Search for the cell housing the specified text and yield its [x, y] center coordinate. 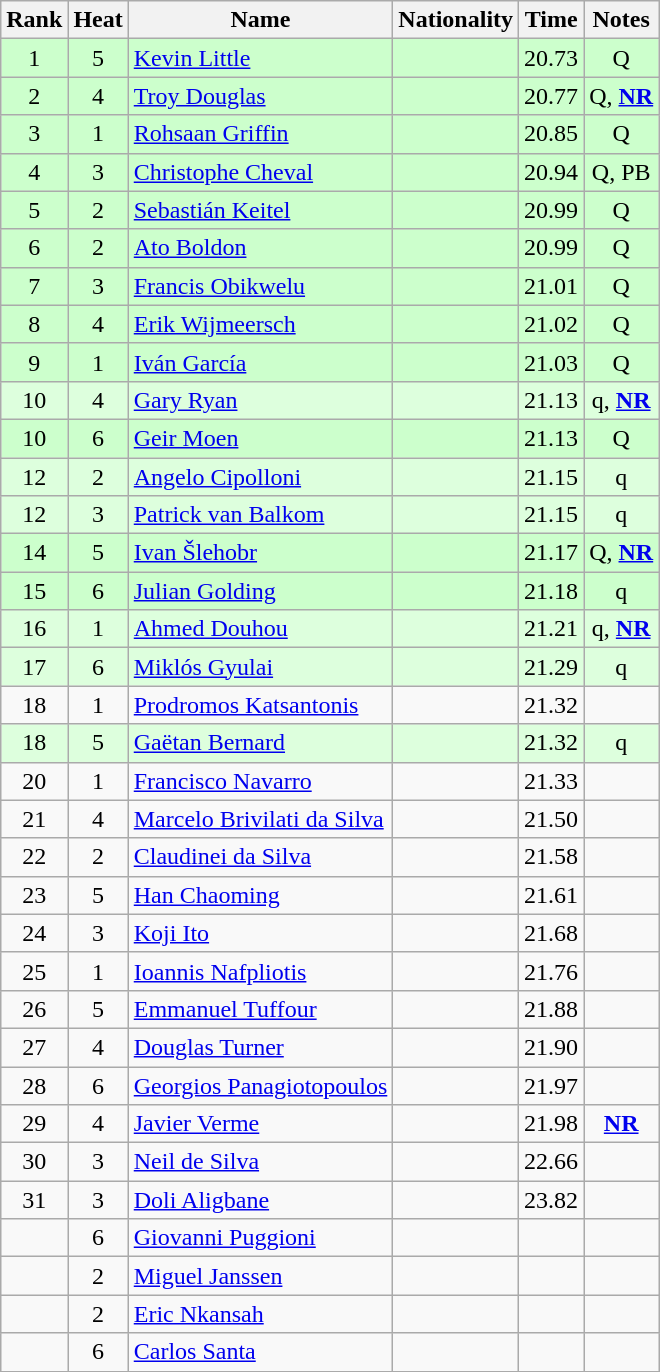
Patrick van Balkom [260, 515]
20.94 [552, 172]
17 [34, 667]
23.82 [552, 1200]
9 [34, 362]
21.88 [552, 1009]
21.33 [552, 781]
28 [34, 1085]
Iván García [260, 362]
Francisco Navarro [260, 781]
20.73 [552, 58]
24 [34, 933]
15 [34, 591]
21 [34, 819]
Ato Boldon [260, 248]
20.77 [552, 96]
Prodromos Katsantonis [260, 705]
Eric Nkansah [260, 1314]
21.76 [552, 971]
Julian Golding [260, 591]
Sebastián Keitel [260, 210]
Troy Douglas [260, 96]
Time [552, 20]
Rank [34, 20]
21.29 [552, 667]
Notes [622, 20]
21.58 [552, 857]
25 [34, 971]
Javier Verme [260, 1124]
Ivan Šlehobr [260, 553]
21.50 [552, 819]
Christophe Cheval [260, 172]
21.03 [552, 362]
21.21 [552, 629]
Miguel Janssen [260, 1276]
Doli Aligbane [260, 1200]
21.97 [552, 1085]
Angelo Cipolloni [260, 477]
7 [34, 286]
20.85 [552, 134]
Emmanuel Tuffour [260, 1009]
Kevin Little [260, 58]
31 [34, 1200]
21.90 [552, 1047]
22.66 [552, 1162]
Koji Ito [260, 933]
Geir Moen [260, 438]
21.17 [552, 553]
Marcelo Brivilati da Silva [260, 819]
21.98 [552, 1124]
Carlos Santa [260, 1352]
21.18 [552, 591]
21.61 [552, 895]
Gaëtan Bernard [260, 743]
Q, PB [622, 172]
29 [34, 1124]
8 [34, 324]
Francis Obikwelu [260, 286]
NR [622, 1124]
Nationality [456, 20]
21.01 [552, 286]
Ioannis Nafpliotis [260, 971]
27 [34, 1047]
Han Chaoming [260, 895]
21.02 [552, 324]
21.68 [552, 933]
Claudinei da Silva [260, 857]
Miklós Gyulai [260, 667]
Name [260, 20]
22 [34, 857]
Erik Wijmeersch [260, 324]
30 [34, 1162]
Giovanni Puggioni [260, 1238]
16 [34, 629]
Ahmed Douhou [260, 629]
Neil de Silva [260, 1162]
20 [34, 781]
Georgios Panagiotopoulos [260, 1085]
Rohsaan Griffin [260, 134]
26 [34, 1009]
23 [34, 895]
Heat [98, 20]
Gary Ryan [260, 400]
14 [34, 553]
Douglas Turner [260, 1047]
